Return the (X, Y) coordinate for the center point of the cell that contains the specified text.  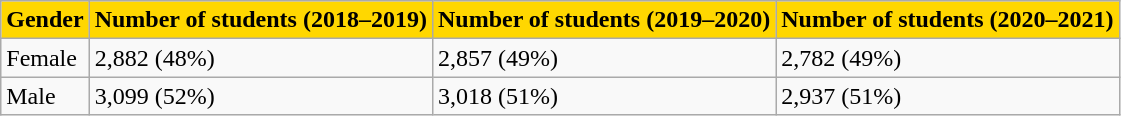
Male (45, 96)
Number of students (2019–2020) (604, 20)
Female (45, 58)
3,018 (51%) (604, 96)
Gender (45, 20)
2,857 (49%) (604, 58)
2,882 (48%) (260, 58)
2,937 (51%) (948, 96)
2,782 (49%) (948, 58)
3,099 (52%) (260, 96)
Number of students (2018–2019) (260, 20)
Number of students (2020–2021) (948, 20)
